Locate the cell with the specified text and output its (x, y) center coordinate. 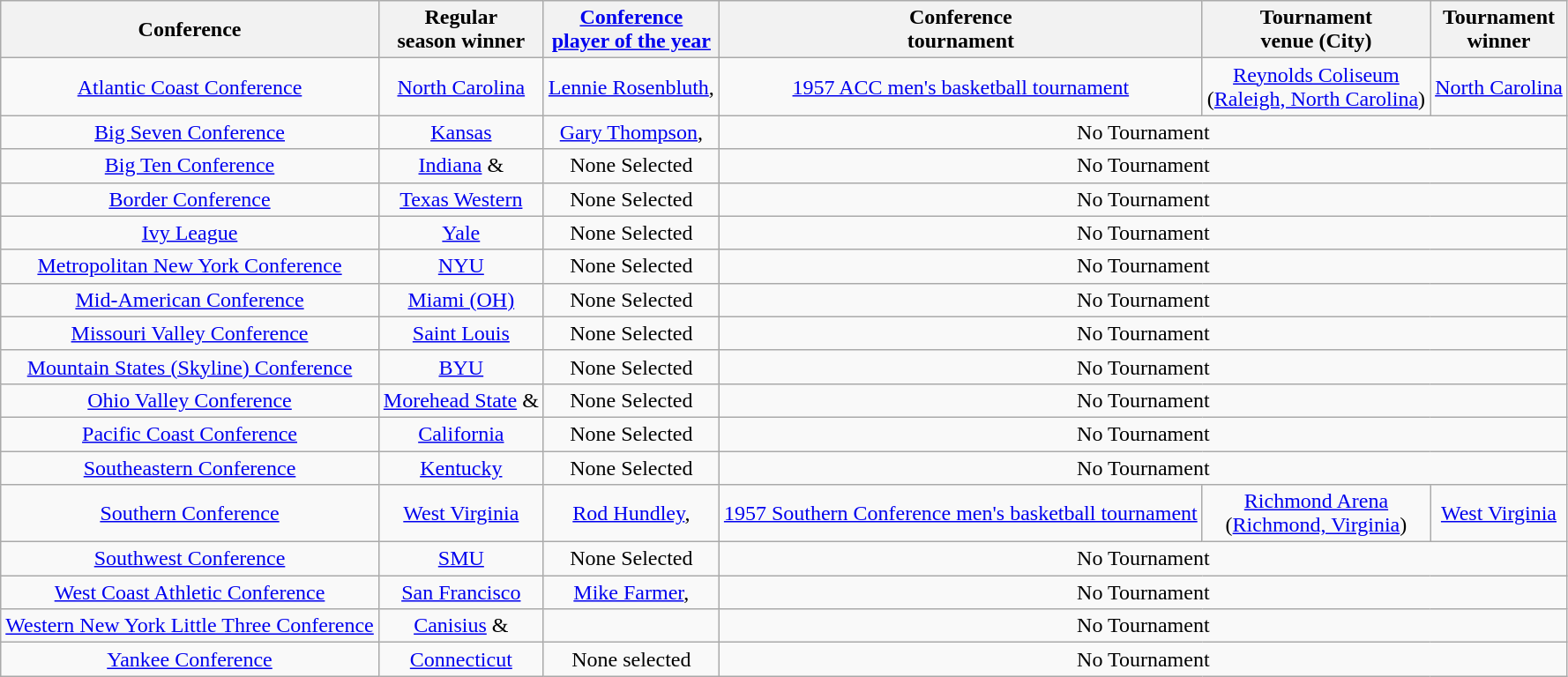
BYU (460, 367)
1957 ACC men's basketball tournament (960, 86)
Richmond Arena(Richmond, Virginia) (1316, 513)
Pacific Coast Conference (190, 434)
West Coast Athletic Conference (190, 592)
Kansas (460, 132)
Lennie Rosenbluth, (631, 86)
Western New York Little Three Conference (190, 626)
Connecticut (460, 659)
Ohio Valley Conference (190, 400)
Conference player of the year (631, 30)
Tournament winner (1499, 30)
Mid-American Conference (190, 300)
Southwest Conference (190, 559)
Conference (190, 30)
California (460, 434)
Canisius & (460, 626)
Border Conference (190, 199)
Conference tournament (960, 30)
Morehead State & (460, 400)
Yankee Conference (190, 659)
Texas Western (460, 199)
Regular season winner (460, 30)
Ivy League (190, 233)
None selected (631, 659)
Atlantic Coast Conference (190, 86)
Mountain States (Skyline) Conference (190, 367)
Kentucky (460, 468)
SMU (460, 559)
Southern Conference (190, 513)
Metropolitan New York Conference (190, 266)
Rod Hundley, (631, 513)
Tournament venue (City) (1316, 30)
Southeastern Conference (190, 468)
Reynolds Coliseum(Raleigh, North Carolina) (1316, 86)
1957 Southern Conference men's basketball tournament (960, 513)
Yale (460, 233)
Big Ten Conference (190, 166)
Indiana & (460, 166)
Miami (OH) (460, 300)
San Francisco (460, 592)
Big Seven Conference (190, 132)
NYU (460, 266)
Gary Thompson, (631, 132)
Mike Farmer, (631, 592)
Saint Louis (460, 333)
Missouri Valley Conference (190, 333)
